From the cell containing the given text, extract its center point as [X, Y] coordinate. 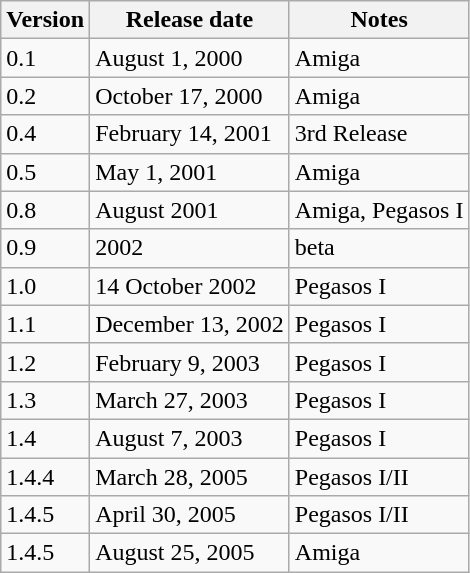
1.1 [46, 324]
Release date [190, 20]
14 October 2002 [190, 286]
0.1 [46, 58]
0.9 [46, 248]
October 17, 2000 [190, 96]
0.4 [46, 134]
August 2001 [190, 210]
Amiga, Pegasos I [379, 210]
Notes [379, 20]
1.2 [46, 362]
1.3 [46, 400]
December 13, 2002 [190, 324]
March 28, 2005 [190, 477]
April 30, 2005 [190, 515]
August 1, 2000 [190, 58]
August 7, 2003 [190, 438]
August 25, 2005 [190, 553]
0.5 [46, 172]
0.2 [46, 96]
1.4 [46, 438]
1.4.4 [46, 477]
2002 [190, 248]
Version [46, 20]
beta [379, 248]
3rd Release [379, 134]
1.0 [46, 286]
May 1, 2001 [190, 172]
February 9, 2003 [190, 362]
0.8 [46, 210]
March 27, 2003 [190, 400]
February 14, 2001 [190, 134]
